Determine the (x, y) coordinate at the center of the cell enclosing the given text.  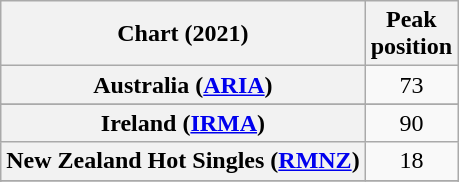
90 (411, 123)
Australia (ARIA) (183, 85)
18 (411, 161)
Peakposition (411, 34)
Chart (2021) (183, 34)
Ireland (IRMA) (183, 123)
73 (411, 85)
New Zealand Hot Singles (RMNZ) (183, 161)
